Find where the given text appears and provide that cell's center as [X, Y] coordinate. 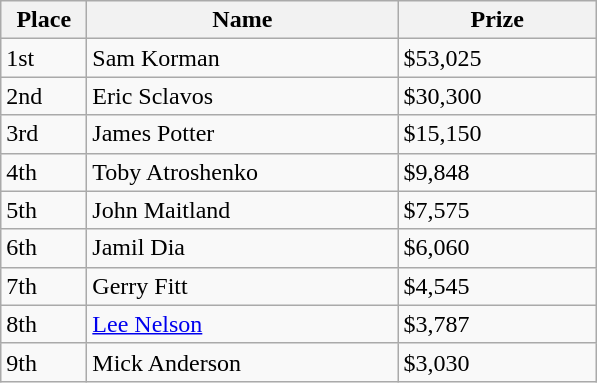
Toby Atroshenko [242, 172]
$53,025 [498, 58]
Mick Anderson [242, 362]
7th [44, 286]
Eric Sclavos [242, 96]
Gerry Fitt [242, 286]
$9,848 [498, 172]
$7,575 [498, 210]
$3,787 [498, 324]
Sam Korman [242, 58]
$3,030 [498, 362]
4th [44, 172]
2nd [44, 96]
$6,060 [498, 248]
5th [44, 210]
Lee Nelson [242, 324]
6th [44, 248]
Name [242, 20]
Prize [498, 20]
9th [44, 362]
Jamil Dia [242, 248]
James Potter [242, 134]
John Maitland [242, 210]
3rd [44, 134]
Place [44, 20]
$15,150 [498, 134]
$30,300 [498, 96]
8th [44, 324]
1st [44, 58]
$4,545 [498, 286]
